Capture the cell that displays the provided text and extract its (x, y) central coordinate. 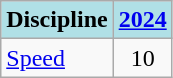
10 (142, 58)
2024 (142, 20)
Speed (57, 58)
Discipline (57, 20)
